Capture the cell that displays the provided text and extract its (X, Y) central coordinate. 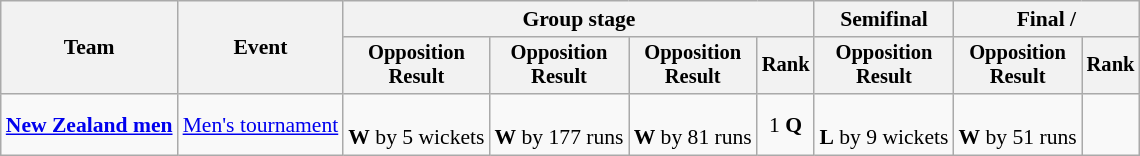
W by 5 wickets (416, 124)
W by 51 runs (1017, 124)
Final / (1046, 19)
Semifinal (884, 19)
W by 81 runs (693, 124)
Event (261, 48)
Men's tournament (261, 124)
1 Q (786, 124)
New Zealand men (90, 124)
W by 177 runs (560, 124)
Team (90, 48)
L by 9 wickets (884, 124)
Group stage (578, 19)
